Return (X, Y) of the center of cell containing provided text 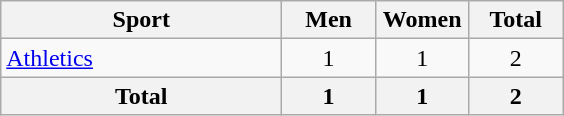
Men (329, 20)
Athletics (142, 58)
Sport (142, 20)
Women (422, 20)
